Return [X, Y] of the center of cell containing provided text 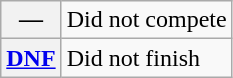
Did not finish [146, 58]
DNF [31, 58]
Did not compete [146, 20]
— [31, 20]
